Search for the cell housing the specified text and yield its [X, Y] center coordinate. 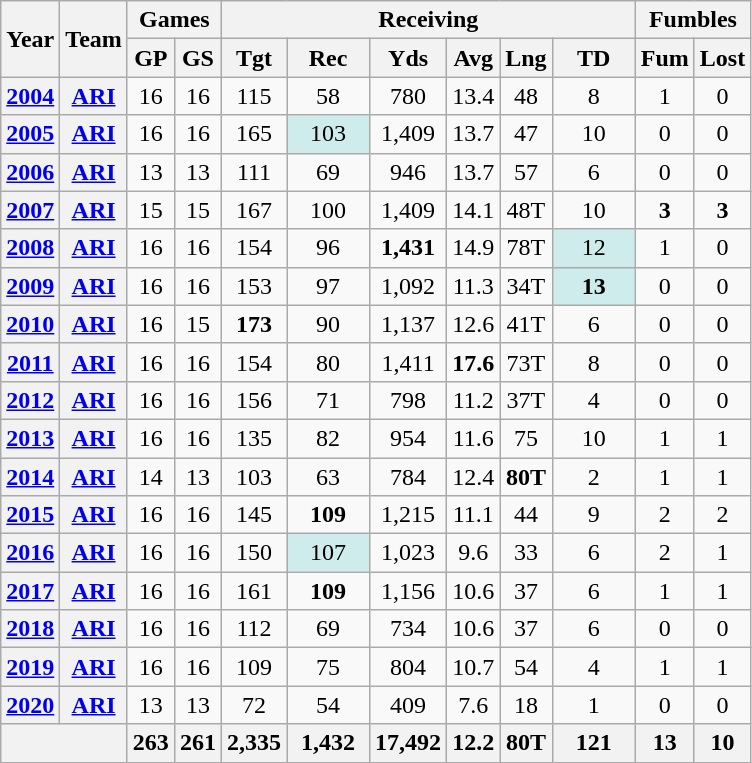
14.1 [474, 210]
TD [594, 58]
73T [526, 362]
1,092 [408, 286]
11.1 [474, 515]
Yds [408, 58]
48 [526, 96]
784 [408, 477]
261 [198, 743]
Games [174, 20]
Fumbles [692, 20]
2010 [30, 324]
263 [150, 743]
156 [254, 400]
13.4 [474, 96]
798 [408, 400]
1,215 [408, 515]
GS [198, 58]
2013 [30, 438]
946 [408, 172]
63 [328, 477]
71 [328, 400]
41T [526, 324]
734 [408, 629]
173 [254, 324]
57 [526, 172]
1,156 [408, 591]
165 [254, 134]
34T [526, 286]
2014 [30, 477]
2006 [30, 172]
10.7 [474, 667]
2011 [30, 362]
135 [254, 438]
GP [150, 58]
780 [408, 96]
1,137 [408, 324]
14.9 [474, 248]
2017 [30, 591]
Avg [474, 58]
1,023 [408, 553]
Lng [526, 58]
150 [254, 553]
Tgt [254, 58]
33 [526, 553]
7.6 [474, 705]
9.6 [474, 553]
2016 [30, 553]
2005 [30, 134]
12 [594, 248]
2004 [30, 96]
14 [150, 477]
11.3 [474, 286]
78T [526, 248]
1,432 [328, 743]
145 [254, 515]
12.4 [474, 477]
100 [328, 210]
115 [254, 96]
17,492 [408, 743]
Lost [722, 58]
111 [254, 172]
2012 [30, 400]
48T [526, 210]
37T [526, 400]
409 [408, 705]
153 [254, 286]
47 [526, 134]
2019 [30, 667]
12.6 [474, 324]
804 [408, 667]
107 [328, 553]
2007 [30, 210]
90 [328, 324]
18 [526, 705]
1,431 [408, 248]
954 [408, 438]
161 [254, 591]
96 [328, 248]
167 [254, 210]
2015 [30, 515]
72 [254, 705]
112 [254, 629]
1,411 [408, 362]
9 [594, 515]
80 [328, 362]
Receiving [428, 20]
17.6 [474, 362]
2020 [30, 705]
2009 [30, 286]
44 [526, 515]
Fum [664, 58]
2008 [30, 248]
97 [328, 286]
Rec [328, 58]
11.2 [474, 400]
11.6 [474, 438]
2,335 [254, 743]
58 [328, 96]
12.2 [474, 743]
Year [30, 39]
121 [594, 743]
Team [94, 39]
82 [328, 438]
2018 [30, 629]
